Extract the (X, Y) coordinate from the center of the cell holding the provided text.  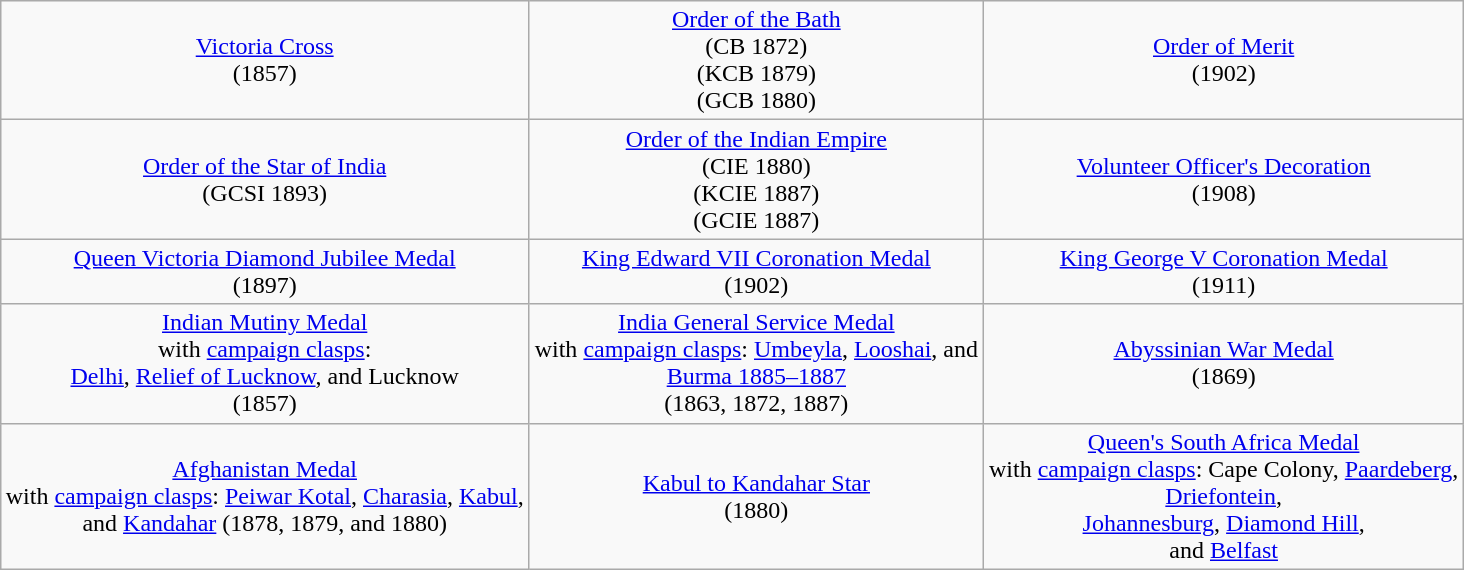
Victoria Cross (1857) (264, 60)
Indian Mutiny Medal with campaign clasps: Delhi, Relief of Lucknow, and Lucknow (1857) (264, 364)
Order of the Bath (CB 1872) (KCB 1879) (GCB 1880) (756, 60)
Queen's South Africa Medal with campaign clasps: Cape Colony, Paardeberg, Driefontein, Johannesburg, Diamond Hill, and Belfast (1224, 496)
Afghanistan Medal with campaign clasps: Peiwar Kotal, Charasia, Kabul, and Kandahar (1878, 1879, and 1880) (264, 496)
Abyssinian War Medal (1869) (1224, 364)
Queen Victoria Diamond Jubilee Medal (1897) (264, 272)
Kabul to Kandahar Star (1880) (756, 496)
King Edward VII Coronation Medal (1902) (756, 272)
Order of the Star of India (GCSI 1893) (264, 180)
King George V Coronation Medal (1911) (1224, 272)
India General Service Medal with campaign clasps: Umbeyla, Looshai, and Burma 1885–1887 (1863, 1872, 1887) (756, 364)
Volunteer Officer's Decoration (1908) (1224, 180)
Order of the Indian Empire (CIE 1880)(KCIE 1887)(GCIE 1887) (756, 180)
Order of Merit (1902) (1224, 60)
